Return the (x, y) coordinate for the center point of the cell that contains the specified text.  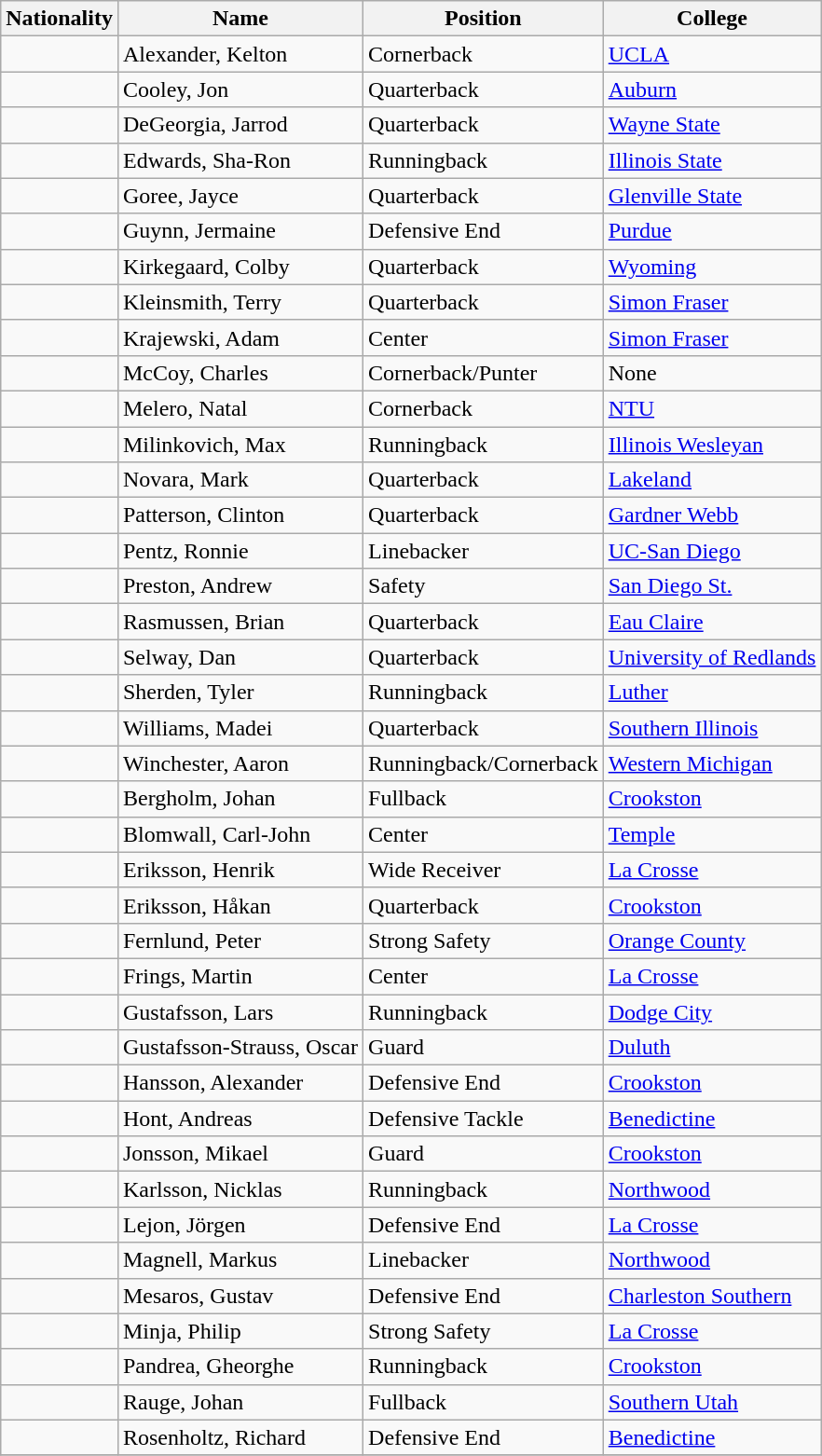
Runningback/Cornerback (484, 763)
Eriksson, Henrik (240, 870)
Glenville State (712, 196)
UCLA (712, 54)
Guynn, Jermaine (240, 231)
Sherden, Tyler (240, 693)
Nationality (60, 19)
Krajewski, Adam (240, 337)
Rauge, Johan (240, 1402)
Mesaros, Gustav (240, 1296)
Lakeland (712, 480)
Selway, Dan (240, 657)
Illinois State (712, 160)
Gustafsson-Strauss, Oscar (240, 1048)
Hansson, Alexander (240, 1083)
NTU (712, 408)
Illinois Wesleyan (712, 445)
Gardner Webb (712, 515)
Wide Receiver (484, 870)
Cooley, Jon (240, 89)
Milinkovich, Max (240, 445)
Orange County (712, 941)
Preston, Andrew (240, 586)
Karlsson, Nicklas (240, 1189)
Rosenholtz, Richard (240, 1437)
Melero, Natal (240, 408)
Defensive Tackle (484, 1119)
University of Redlands (712, 657)
Novara, Mark (240, 480)
Duluth (712, 1048)
Alexander, Kelton (240, 54)
Safety (484, 586)
Bergholm, Johan (240, 799)
Southern Illinois (712, 728)
Blomwall, Carl-John (240, 834)
Hont, Andreas (240, 1119)
Western Michigan (712, 763)
Gustafsson, Lars (240, 1011)
Pandrea, Gheorghe (240, 1367)
None (712, 373)
Eau Claire (712, 622)
Lejon, Jörgen (240, 1225)
Kleinsmith, Terry (240, 302)
Frings, Martin (240, 976)
DeGeorgia, Jarrod (240, 125)
Wayne State (712, 125)
Cornerback/Punter (484, 373)
McCoy, Charles (240, 373)
Rasmussen, Brian (240, 622)
Winchester, Aaron (240, 763)
Luther (712, 693)
Fernlund, Peter (240, 941)
Auburn (712, 89)
Name (240, 19)
Edwards, Sha-Ron (240, 160)
Charleston Southern (712, 1296)
Eriksson, Håkan (240, 905)
Williams, Madei (240, 728)
Jonsson, Mikael (240, 1154)
Kirkegaard, Colby (240, 267)
Minja, Philip (240, 1331)
College (712, 19)
Purdue (712, 231)
Wyoming (712, 267)
Patterson, Clinton (240, 515)
Temple (712, 834)
Dodge City (712, 1011)
Position (484, 19)
UC-San Diego (712, 551)
Magnell, Markus (240, 1260)
Southern Utah (712, 1402)
San Diego St. (712, 586)
Pentz, Ronnie (240, 551)
Goree, Jayce (240, 196)
